Extract the (x, y) coordinate from the center of the cell holding the provided text.  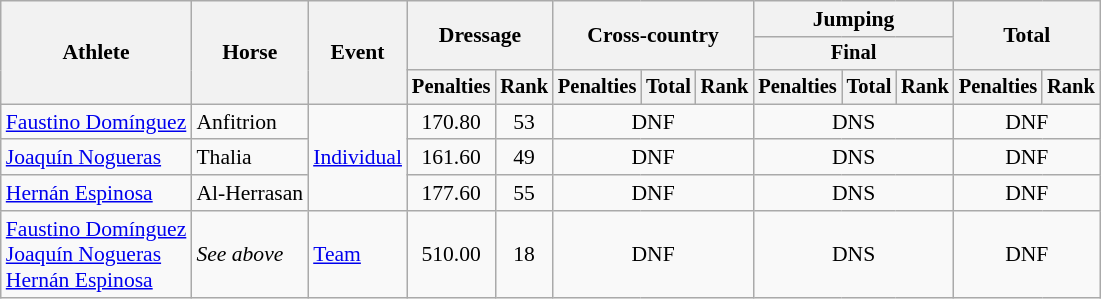
161.60 (451, 158)
53 (524, 122)
170.80 (451, 122)
Event (358, 52)
Joaquín Nogueras (96, 158)
Hernán Espinosa (96, 193)
Jumping (853, 19)
Anfitrion (250, 122)
Cross-country (653, 36)
49 (524, 158)
177.60 (451, 193)
Individual (358, 158)
18 (524, 254)
Team (358, 254)
Al-Herrasan (250, 193)
Thalia (250, 158)
Dressage (480, 36)
See above (250, 254)
Final (853, 54)
Faustino Domínguez (96, 122)
Athlete (96, 52)
55 (524, 193)
510.00 (451, 254)
Faustino DomínguezJoaquín NoguerasHernán Espinosa (96, 254)
Horse (250, 52)
